Scan for the cell matching the given text and deliver its (X, Y) coordinate at center. 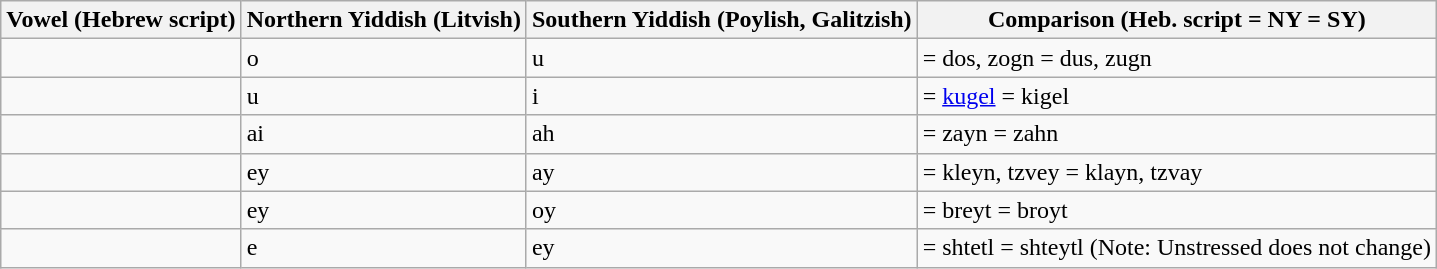
= kugel = kigel (1176, 96)
ah (722, 134)
ay (722, 172)
Vowel (Hebrew script) (121, 20)
o (384, 58)
= zayn = zahn (1176, 134)
= breyt = broyt (1176, 210)
Comparison (Heb. script = NY = SY) (1176, 20)
oy (722, 210)
Northern Yiddish (Litvish) (384, 20)
= shtetl = shteytl (Note: Unstressed does not change) (1176, 248)
ai (384, 134)
e (384, 248)
= dos, zogn = dus, zugn (1176, 58)
Southern Yiddish (Poylish, Galitzish) (722, 20)
= kleyn, tzvey = klayn, tzvay (1176, 172)
i (722, 96)
